Provide the (x, y) coordinate of the cell's center where the given text is located.  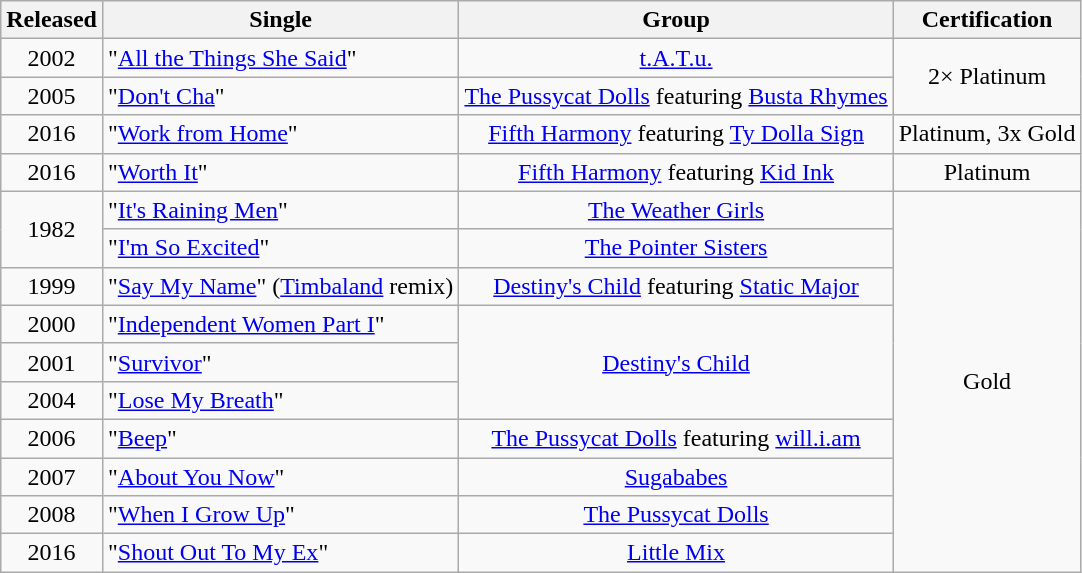
2004 (52, 400)
The Pointer Sisters (676, 248)
"Survivor" (280, 362)
"Say My Name" (Timbaland remix) (280, 286)
"Shout Out To My Ex" (280, 553)
"About You Now" (280, 477)
2000 (52, 324)
"Work from Home" (280, 134)
2006 (52, 438)
Platinum (987, 172)
Little Mix (676, 553)
"Worth It" (280, 172)
2008 (52, 515)
Single (280, 20)
Platinum, 3x Gold (987, 134)
The Pussycat Dolls featuring Busta Rhymes (676, 96)
Group (676, 20)
Sugababes (676, 477)
"I'm So Excited" (280, 248)
"Independent Women Part I" (280, 324)
"All the Things She Said" (280, 58)
The Pussycat Dolls featuring will.i.am (676, 438)
The Pussycat Dolls (676, 515)
The Weather Girls (676, 210)
Fifth Harmony featuring Kid Ink (676, 172)
Destiny's Child featuring Static Major (676, 286)
"Don't Cha" (280, 96)
Destiny's Child (676, 362)
"Beep" (280, 438)
1982 (52, 229)
1999 (52, 286)
Certification (987, 20)
2001 (52, 362)
2× Platinum (987, 77)
2005 (52, 96)
t.A.T.u. (676, 58)
"When I Grow Up" (280, 515)
Released (52, 20)
2007 (52, 477)
2002 (52, 58)
"It's Raining Men" (280, 210)
Gold (987, 382)
"Lose My Breath" (280, 400)
Fifth Harmony featuring Ty Dolla Sign (676, 134)
